Determine the (x, y) coordinate at the center of the cell enclosing the given text.  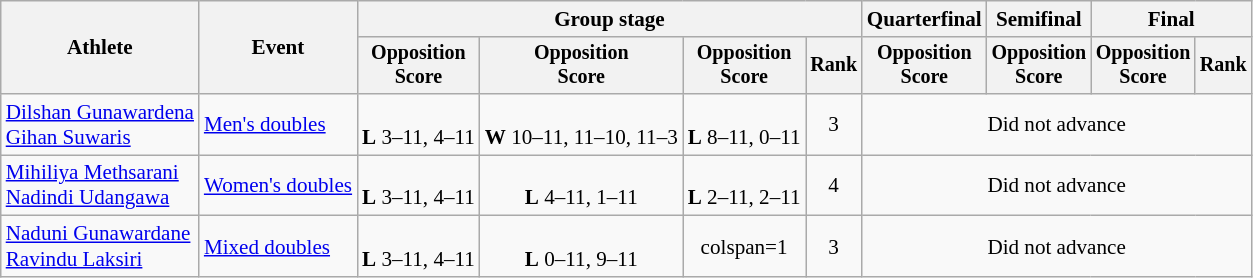
colspan=1 (744, 246)
Group stage (610, 18)
L 2–11, 2–11 (744, 186)
Men's doubles (278, 124)
Women's doubles (278, 186)
Mihiliya MethsaraniNadindi Udangawa (100, 186)
L 8–11, 0–11 (744, 124)
W 10–11, 11–10, 11–3 (582, 124)
Naduni GunawardaneRavindu Laksiri (100, 246)
L 4–11, 1–11 (582, 186)
Final (1171, 18)
Quarterfinal (924, 18)
Dilshan GunawardenaGihan Suwaris (100, 124)
Mixed doubles (278, 246)
Semifinal (1039, 18)
Athlete (100, 48)
L 0–11, 9–11 (582, 246)
Event (278, 48)
4 (834, 186)
